Extract the [X, Y] coordinate from the center of the cell holding the provided text.  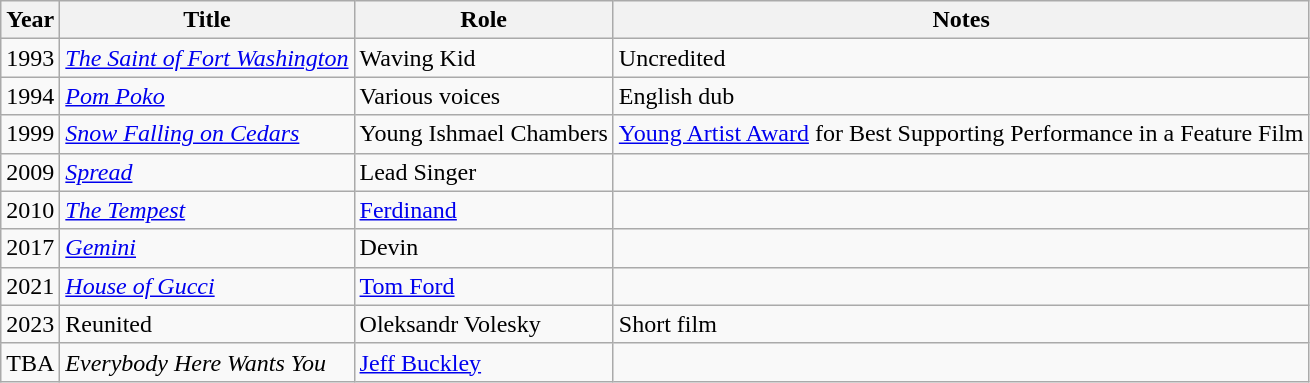
TBA [30, 362]
Title [207, 20]
Pom Poko [207, 96]
House of Gucci [207, 286]
Jeff Buckley [484, 362]
2021 [30, 286]
2023 [30, 324]
Spread [207, 172]
Snow Falling on Cedars [207, 134]
Ferdinand [484, 210]
Various voices [484, 96]
Gemini [207, 248]
Notes [961, 20]
1993 [30, 58]
Uncredited [961, 58]
Oleksandr Volesky [484, 324]
Reunited [207, 324]
The Tempest [207, 210]
Year [30, 20]
Young Ishmael Chambers [484, 134]
Young Artist Award for Best Supporting Performance in a Feature Film [961, 134]
The Saint of Fort Washington [207, 58]
1999 [30, 134]
Devin [484, 248]
Short film [961, 324]
Lead Singer [484, 172]
2010 [30, 210]
2009 [30, 172]
Everybody Here Wants You [207, 362]
English dub [961, 96]
Role [484, 20]
Waving Kid [484, 58]
2017 [30, 248]
Tom Ford [484, 286]
1994 [30, 96]
